Extract the [x, y] coordinate from the center of the cell holding the provided text.  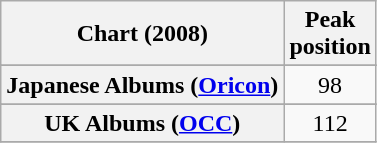
Japanese Albums (Oricon) [142, 85]
98 [330, 85]
Chart (2008) [142, 34]
UK Albums (OCC) [142, 123]
Peakposition [330, 34]
112 [330, 123]
